Detect which cell encompasses the target text, then output its (X, Y) center coordinate. 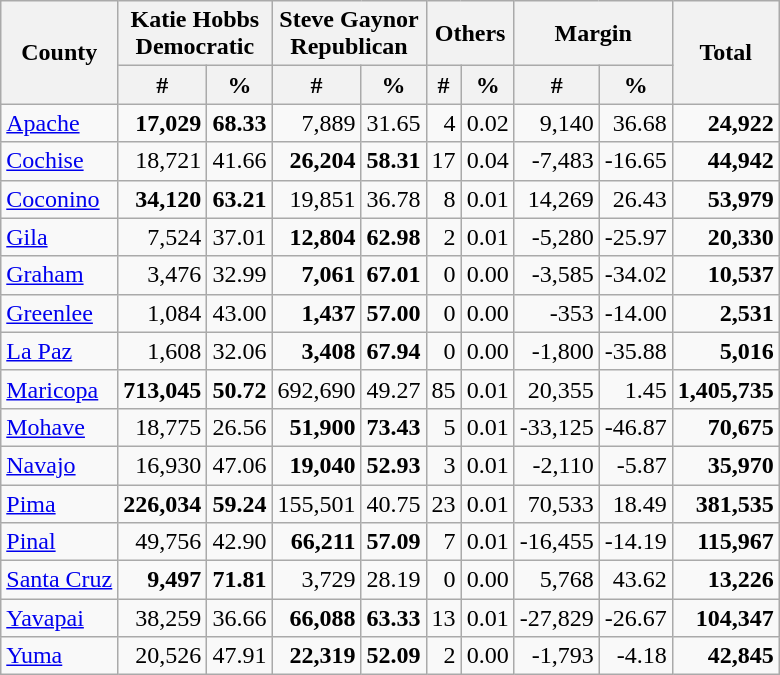
16,930 (162, 465)
La Paz (60, 351)
-5.87 (636, 465)
Margin (593, 34)
155,501 (316, 503)
-33,125 (556, 427)
Coconino (60, 199)
1,084 (162, 313)
24,922 (726, 123)
18,775 (162, 427)
26.43 (636, 199)
County (60, 52)
5 (444, 427)
19,040 (316, 465)
-7,483 (556, 161)
62.98 (394, 237)
43.62 (636, 580)
-4.18 (636, 656)
10,537 (726, 275)
Maricopa (60, 389)
-35.88 (636, 351)
26.56 (240, 427)
226,034 (162, 503)
-3,585 (556, 275)
Mohave (60, 427)
49.27 (394, 389)
85 (444, 389)
67.94 (394, 351)
1,608 (162, 351)
44,942 (726, 161)
22,319 (316, 656)
66,088 (316, 618)
Katie HobbsDemocratic (195, 34)
381,535 (726, 503)
Santa Cruz (60, 580)
2,531 (726, 313)
-46.87 (636, 427)
40.75 (394, 503)
9,140 (556, 123)
47.06 (240, 465)
1,437 (316, 313)
67.01 (394, 275)
Gila (60, 237)
73.43 (394, 427)
-26.67 (636, 618)
58.31 (394, 161)
43.00 (240, 313)
-25.97 (636, 237)
42.90 (240, 542)
-2,110 (556, 465)
Greenlee (60, 313)
104,347 (726, 618)
31.65 (394, 123)
-14.00 (636, 313)
70,533 (556, 503)
47.91 (240, 656)
34,120 (162, 199)
36.78 (394, 199)
68.33 (240, 123)
36.66 (240, 618)
9,497 (162, 580)
36.68 (636, 123)
Pima (60, 503)
13 (444, 618)
20,330 (726, 237)
Steve GaynorRepublican (349, 34)
Pinal (60, 542)
18.49 (636, 503)
3,729 (316, 580)
3,408 (316, 351)
32.06 (240, 351)
26,204 (316, 161)
20,526 (162, 656)
115,967 (726, 542)
59.24 (240, 503)
19,851 (316, 199)
0.04 (488, 161)
-16,455 (556, 542)
57.09 (394, 542)
3 (444, 465)
-1,793 (556, 656)
-14.19 (636, 542)
Yavapai (60, 618)
7,889 (316, 123)
-1,800 (556, 351)
-353 (556, 313)
3,476 (162, 275)
-5,280 (556, 237)
1,405,735 (726, 389)
71.81 (240, 580)
66,211 (316, 542)
63.21 (240, 199)
0.02 (488, 123)
Cochise (60, 161)
13,226 (726, 580)
5,016 (726, 351)
20,355 (556, 389)
38,259 (162, 618)
28.19 (394, 580)
7,524 (162, 237)
17 (444, 161)
57.00 (394, 313)
-34.02 (636, 275)
37.01 (240, 237)
51,900 (316, 427)
52.93 (394, 465)
41.66 (240, 161)
17,029 (162, 123)
Navajo (60, 465)
14,269 (556, 199)
52.09 (394, 656)
23 (444, 503)
692,690 (316, 389)
50.72 (240, 389)
Others (470, 34)
53,979 (726, 199)
4 (444, 123)
7 (444, 542)
32.99 (240, 275)
Yuma (60, 656)
1.45 (636, 389)
70,675 (726, 427)
18,721 (162, 161)
713,045 (162, 389)
63.33 (394, 618)
42,845 (726, 656)
7,061 (316, 275)
Total (726, 52)
8 (444, 199)
-27,829 (556, 618)
35,970 (726, 465)
Graham (60, 275)
-16.65 (636, 161)
5,768 (556, 580)
12,804 (316, 237)
Apache (60, 123)
49,756 (162, 542)
